Provide the [X, Y] coordinate of the cell's center where the given text is located.  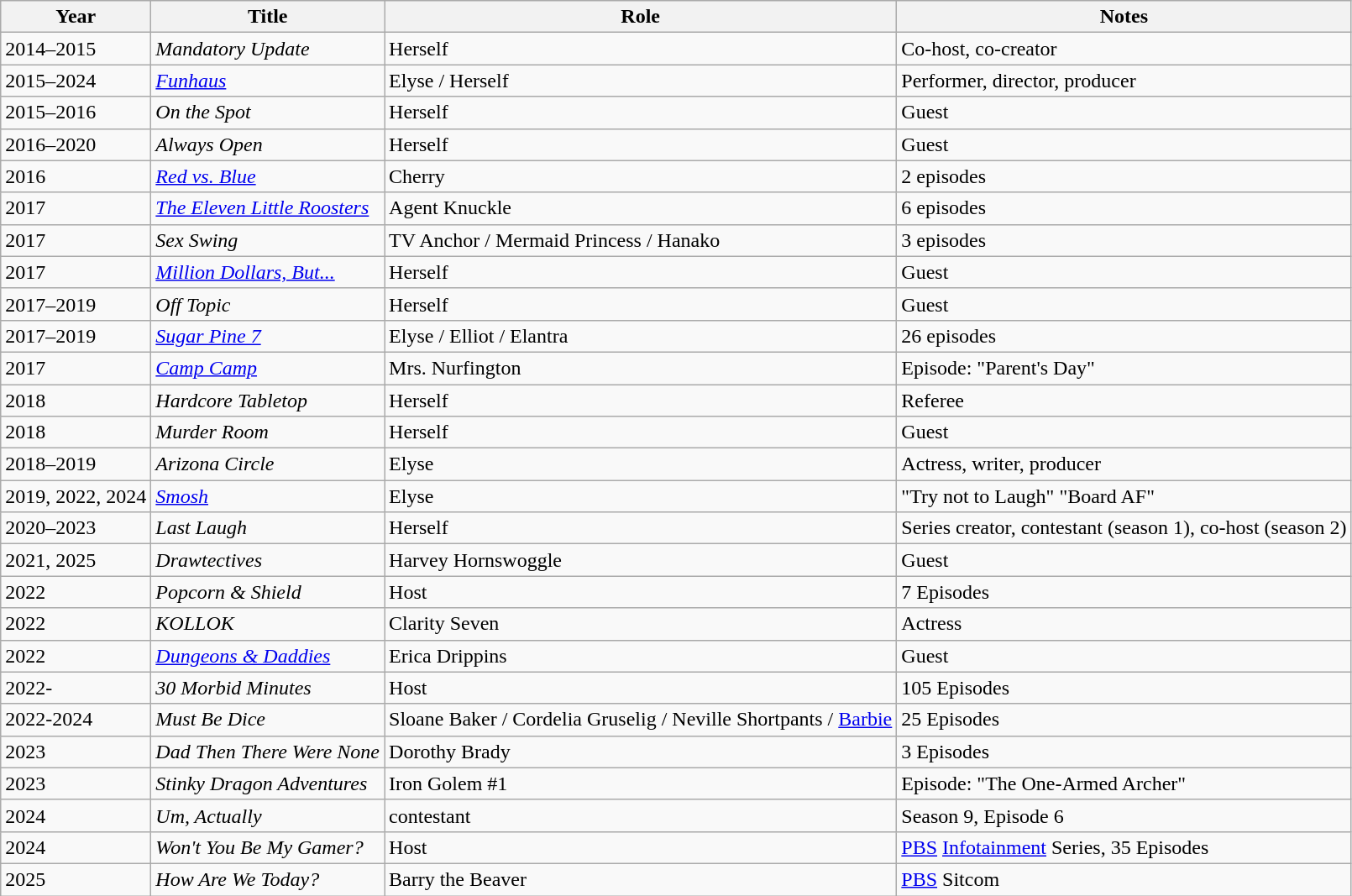
Drawtectives [268, 560]
Sex Swing [268, 240]
Sloane Baker / Cordelia Gruselig / Neville Shortpants / Barbie [641, 720]
Mrs. Nurfington [641, 368]
Sugar Pine 7 [268, 336]
Referee [1124, 401]
Red vs. Blue [268, 176]
Title [268, 17]
Erica Drippins [641, 656]
Must Be Dice [268, 720]
3 episodes [1124, 240]
Hardcore Tabletop [268, 401]
2022-2024 [76, 720]
25 Episodes [1124, 720]
Elyse / Herself [641, 81]
Million Dollars, But... [268, 272]
30 Morbid Minutes [268, 688]
2014–2015 [76, 49]
PBS Sitcom [1124, 879]
Harvey Hornswoggle [641, 560]
Won't You Be My Gamer? [268, 847]
2025 [76, 879]
2016 [76, 176]
Agent Knuckle [641, 208]
contestant [641, 815]
How Are We Today? [268, 879]
2015–2024 [76, 81]
Role [641, 17]
Series creator, contestant (season 1), co-host (season 2) [1124, 528]
Dungeons & Daddies [268, 656]
Elyse / Elliot / Elantra [641, 336]
Iron Golem #1 [641, 783]
Season 9, Episode 6 [1124, 815]
Last Laugh [268, 528]
"Try not to Laugh" "Board AF" [1124, 496]
Actress, writer, producer [1124, 464]
2 episodes [1124, 176]
Cherry [641, 176]
Barry the Beaver [641, 879]
Dad Then There Were None [268, 752]
PBS Infotainment Series, 35 Episodes [1124, 847]
2015–2016 [76, 113]
Notes [1124, 17]
TV Anchor / Mermaid Princess / Hanako [641, 240]
Actress [1124, 624]
Um, Actually [268, 815]
On the Spot [268, 113]
Co-host, co-creator [1124, 49]
Popcorn & Shield [268, 592]
Clarity Seven [641, 624]
2022- [76, 688]
Funhaus [268, 81]
Smosh [268, 496]
26 episodes [1124, 336]
Always Open [268, 144]
2016–2020 [76, 144]
Murder Room [268, 432]
Year [76, 17]
Camp Camp [268, 368]
Performer, director, producer [1124, 81]
2021, 2025 [76, 560]
Episode: "The One-Armed Archer" [1124, 783]
Episode: "Parent's Day" [1124, 368]
Stinky Dragon Adventures [268, 783]
2018–2019 [76, 464]
6 episodes [1124, 208]
Mandatory Update [268, 49]
KOLLOK [268, 624]
Off Topic [268, 304]
3 Episodes [1124, 752]
The Eleven Little Roosters [268, 208]
Arizona Circle [268, 464]
105 Episodes [1124, 688]
2019, 2022, 2024 [76, 496]
2020–2023 [76, 528]
Dorothy Brady [641, 752]
7 Episodes [1124, 592]
